For the text-containing cell, return its midpoint in [X, Y] coordinate format. 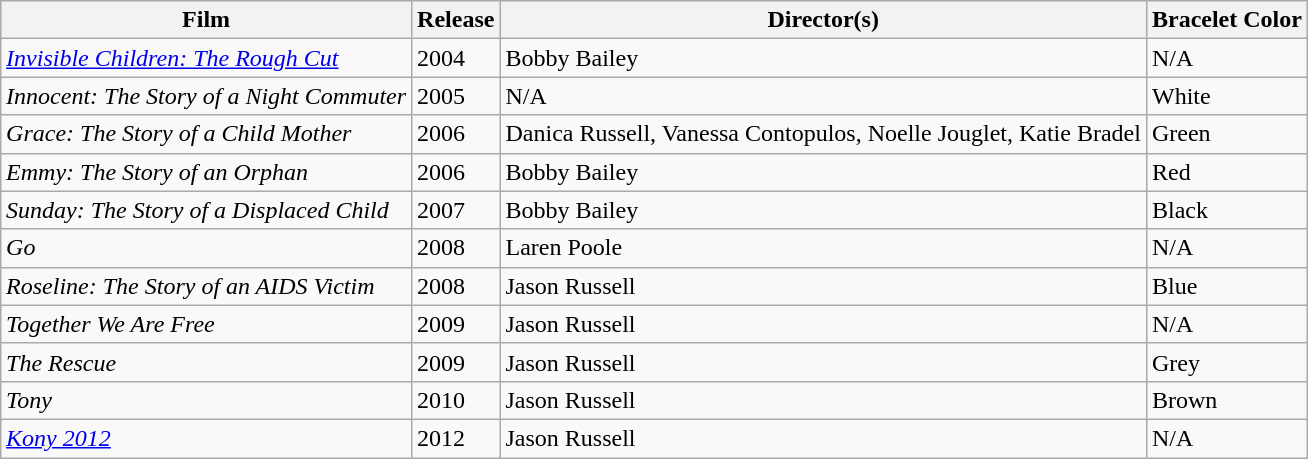
Emmy: The Story of an Orphan [206, 172]
Red [1226, 172]
Danica Russell, Vanessa Contopulos, Noelle Jouglet, Katie Bradel [823, 134]
Tony [206, 400]
Bracelet Color [1226, 20]
Brown [1226, 400]
Black [1226, 210]
The Rescue [206, 362]
Film [206, 20]
Grace: The Story of a Child Mother [206, 134]
Together We Are Free [206, 324]
2004 [456, 58]
Sunday: The Story of a Displaced Child [206, 210]
Grey [1226, 362]
White [1226, 96]
2010 [456, 400]
Blue [1226, 286]
Invisible Children: The Rough Cut [206, 58]
Roseline: The Story of an AIDS Victim [206, 286]
Director(s) [823, 20]
2005 [456, 96]
2007 [456, 210]
Kony 2012 [206, 438]
Green [1226, 134]
Innocent: The Story of a Night Commuter [206, 96]
Go [206, 248]
2012 [456, 438]
Release [456, 20]
Laren Poole [823, 248]
